Provide the (X, Y) coordinate of the cell's center where the given text is located.  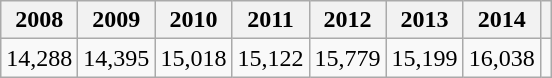
16,038 (502, 58)
15,018 (194, 58)
2013 (424, 20)
14,288 (40, 58)
15,199 (424, 58)
2010 (194, 20)
2008 (40, 20)
2014 (502, 20)
2009 (116, 20)
15,779 (348, 58)
2011 (270, 20)
15,122 (270, 58)
14,395 (116, 58)
2012 (348, 20)
